Locate the cell with the specified text and output its [X, Y] center coordinate. 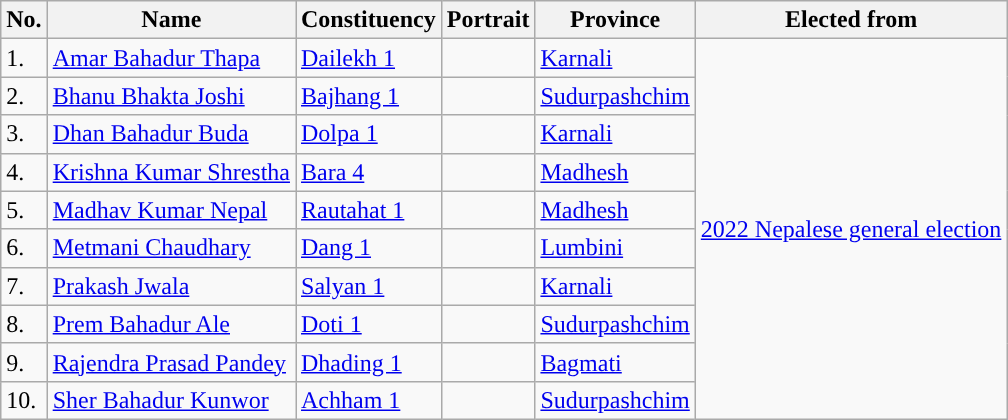
9. [24, 362]
Achham 1 [369, 400]
Bagmati [615, 362]
No. [24, 20]
1. [24, 58]
8. [24, 324]
Lumbini [615, 248]
Doti 1 [369, 324]
Portrait [488, 20]
Dang 1 [369, 248]
Sher Bahadur Kunwor [171, 400]
Madhav Kumar Nepal [171, 210]
10. [24, 400]
Dailekh 1 [369, 58]
7. [24, 286]
6. [24, 248]
Constituency [369, 20]
2. [24, 96]
Amar Bahadur Thapa [171, 58]
Bhanu Bhakta Joshi [171, 96]
3. [24, 134]
5. [24, 210]
4. [24, 172]
Name [171, 20]
Rajendra Prasad Pandey [171, 362]
Province [615, 20]
Bajhang 1 [369, 96]
Dhading 1 [369, 362]
Metmani Chaudhary [171, 248]
Rautahat 1 [369, 210]
Elected from [851, 20]
Prakash Jwala [171, 286]
Salyan 1 [369, 286]
Bara 4 [369, 172]
Dolpa 1 [369, 134]
Krishna Kumar Shrestha [171, 172]
Prem Bahadur Ale [171, 324]
Dhan Bahadur Buda [171, 134]
2022 Nepalese general election [851, 230]
